Determine the (x, y) coordinate at the center of the cell enclosing the given text.  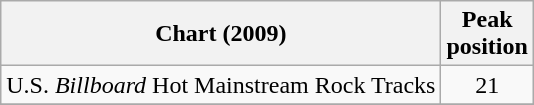
Peakposition (487, 34)
21 (487, 85)
Chart (2009) (221, 34)
U.S. Billboard Hot Mainstream Rock Tracks (221, 85)
